From the cell containing the given text, extract its center point as [X, Y] coordinate. 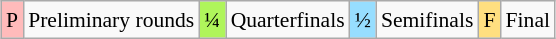
½ [363, 20]
Final [528, 20]
Preliminary rounds [111, 20]
F [489, 20]
P [12, 20]
Semifinals [427, 20]
¼ [212, 20]
Quarterfinals [288, 20]
